Provide the [x, y] coordinate of the cell's center where the given text is located.  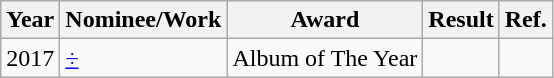
Award [325, 20]
Album of The Year [325, 58]
Year [30, 20]
÷ [144, 58]
Result [461, 20]
Ref. [526, 20]
Nominee/Work [144, 20]
2017 [30, 58]
